Locate the cell with the specified text and output its (X, Y) center coordinate. 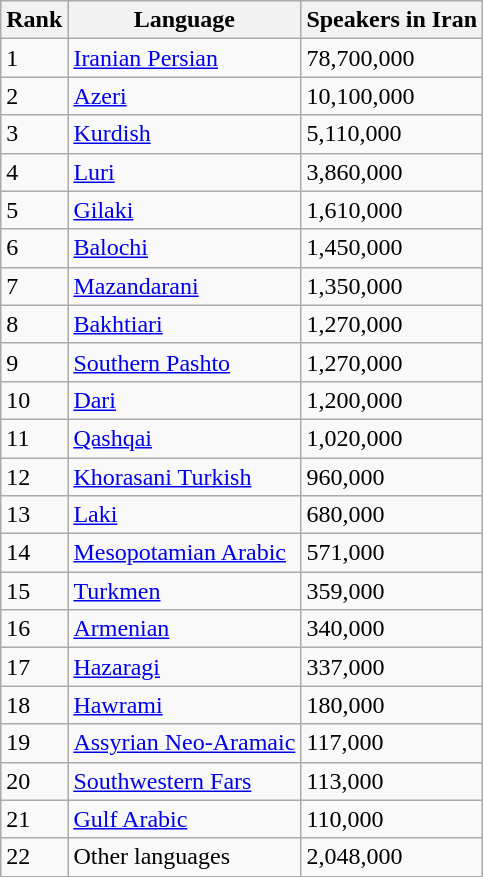
2,048,000 (392, 857)
15 (34, 591)
5 (34, 210)
3,860,000 (392, 172)
340,000 (392, 629)
Khorasani Turkish (184, 477)
Dari (184, 400)
Southwestern Fars (184, 781)
7 (34, 286)
1,350,000 (392, 286)
Qashqai (184, 438)
960,000 (392, 477)
Balochi (184, 248)
571,000 (392, 553)
680,000 (392, 515)
110,000 (392, 819)
Azeri (184, 96)
1,450,000 (392, 248)
Rank (34, 20)
Armenian (184, 629)
5,110,000 (392, 134)
12 (34, 477)
6 (34, 248)
8 (34, 324)
1,200,000 (392, 400)
1 (34, 58)
78,700,000 (392, 58)
Language (184, 20)
Gilaki (184, 210)
Hazaragi (184, 667)
19 (34, 743)
Mesopotamian Arabic (184, 553)
Assyrian Neo-Aramaic (184, 743)
117,000 (392, 743)
Southern Pashto (184, 362)
113,000 (392, 781)
16 (34, 629)
Iranian Persian (184, 58)
10 (34, 400)
10,100,000 (392, 96)
3 (34, 134)
Bakhtiari (184, 324)
14 (34, 553)
359,000 (392, 591)
Luri (184, 172)
2 (34, 96)
11 (34, 438)
Kurdish (184, 134)
Turkmen (184, 591)
Mazandarani (184, 286)
Other languages (184, 857)
Gulf Arabic (184, 819)
Hawrami (184, 705)
21 (34, 819)
20 (34, 781)
Laki (184, 515)
9 (34, 362)
337,000 (392, 667)
Speakers in Iran (392, 20)
180,000 (392, 705)
17 (34, 667)
22 (34, 857)
13 (34, 515)
1,020,000 (392, 438)
1,610,000 (392, 210)
4 (34, 172)
18 (34, 705)
